From the cell containing the given text, extract its center point as [X, Y] coordinate. 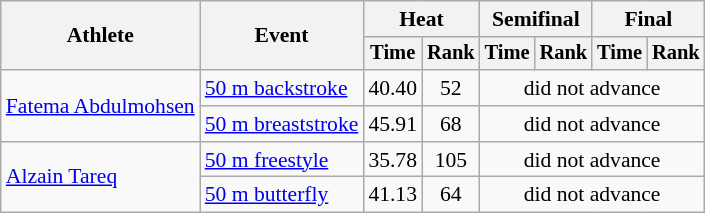
Heat [421, 19]
50 m butterfly [282, 195]
50 m backstroke [282, 88]
41.13 [392, 195]
Alzain Tareq [100, 178]
Event [282, 36]
50 m breaststroke [282, 124]
Athlete [100, 36]
68 [451, 124]
105 [451, 160]
Final [648, 19]
35.78 [392, 160]
Semifinal [536, 19]
Fatema Abdulmohsen [100, 106]
64 [451, 195]
40.40 [392, 88]
50 m freestyle [282, 160]
45.91 [392, 124]
52 [451, 88]
